Output the (x, y) coordinate of the center of the cell containing the given text.  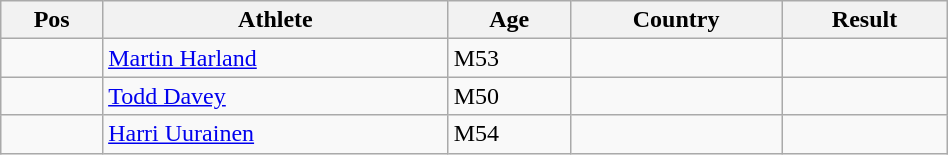
Age (509, 20)
Harri Uurainen (276, 134)
M50 (509, 96)
Todd Davey (276, 96)
M53 (509, 58)
Country (676, 20)
Athlete (276, 20)
M54 (509, 134)
Pos (52, 20)
Result (864, 20)
Martin Harland (276, 58)
